Provide the [X, Y] coordinate of the cell's center where the given text is located.  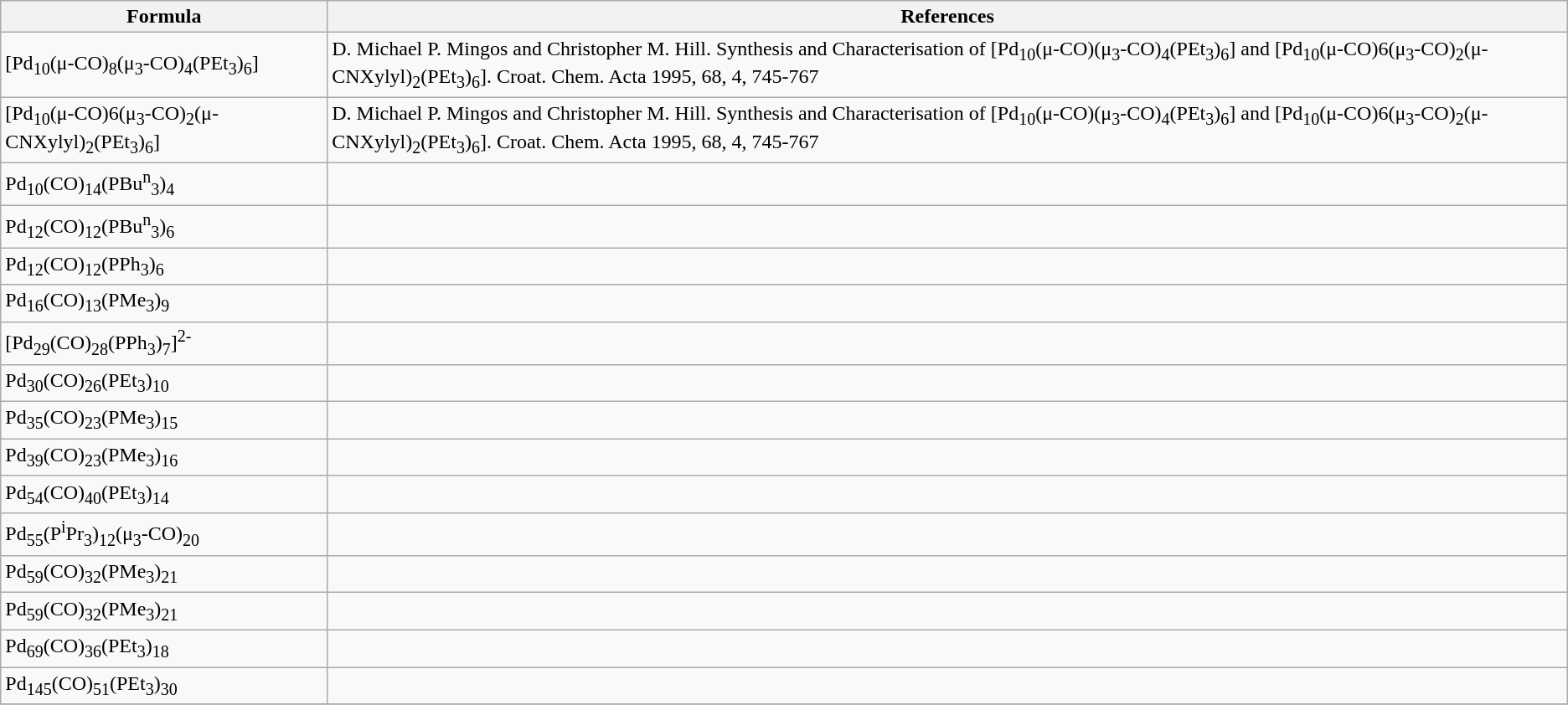
Pd54(CO)40(PEt3)14 [164, 494]
Pd10(CO)14(PBun3)4 [164, 184]
Pd39(CO)23(PMe3)16 [164, 457]
Pd12(CO)12(PPh3)6 [164, 266]
Pd35(CO)23(PMe3)15 [164, 420]
Pd12(CO)12(PBun3)6 [164, 226]
References [948, 17]
Pd69(CO)36(PEt3)18 [164, 648]
[Pd10(μ-CO)6(μ3-CO)2(μ-CNXylyl)2(PEt3)6] [164, 130]
Pd16(CO)13(PMe3)9 [164, 303]
Pd30(CO)26(PEt3)10 [164, 383]
[Pd10(μ-CO)8(μ3-CO)4(PEt3)6] [164, 65]
Pd145(CO)51(PEt3)30 [164, 685]
[Pd29(CO)28(PPh3)7]2- [164, 343]
Formula [164, 17]
Pd55(PiPr3)12(μ3-CO)20 [164, 534]
